Return [X, Y] of the center of cell containing provided text 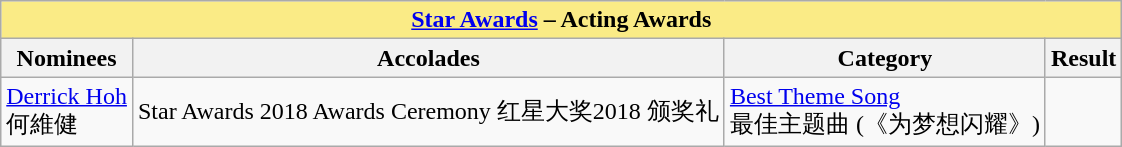
Best Theme Song 最佳主题曲 (《为梦想闪耀》) [884, 112]
Star Awards – Acting Awards [562, 20]
Accolades [428, 58]
Derrick Hoh 何維健 [67, 112]
Nominees [67, 58]
Category [884, 58]
Result [1083, 58]
Star Awards 2018 Awards Ceremony 红星大奖2018 颁奖礼 [428, 112]
